Output the (X, Y) coordinate of the center of the cell containing the given text.  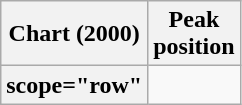
Peakposition (194, 34)
Chart (2000) (74, 34)
scope="row" (74, 85)
